Search for the cell housing the specified text and yield its [X, Y] center coordinate. 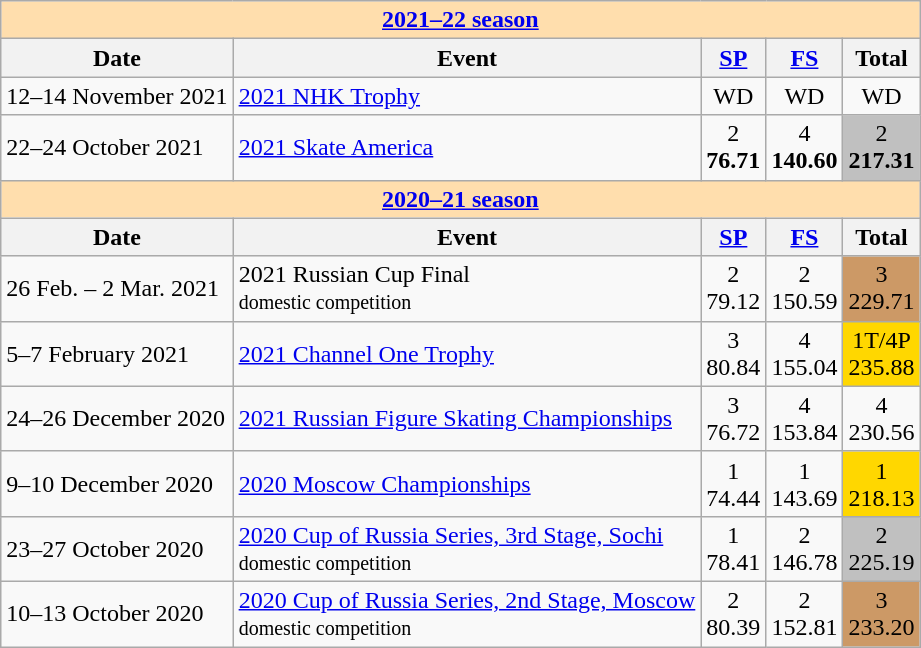
2 152.81 [804, 614]
24–26 December 2020 [117, 418]
4 155.04 [804, 354]
3 80.84 [734, 354]
2021 Skate America [467, 148]
4 140.60 [804, 148]
12–14 November 2021 [117, 96]
2020 Moscow Championships [467, 484]
1 143.69 [804, 484]
2 217.31 [882, 148]
1 74.44 [734, 484]
3 76.72 [734, 418]
2020–21 season [460, 199]
4 230.56 [882, 418]
23–27 October 2020 [117, 548]
5–7 February 2021 [117, 354]
1 218.13 [882, 484]
22–24 October 2021 [117, 148]
2020 Cup of Russia Series, 2nd Stage, Moscow domestic competition [467, 614]
2 76.71 [734, 148]
2021 Channel One Trophy [467, 354]
2 225.19 [882, 548]
3 229.71 [882, 288]
26 Feb. – 2 Mar. 2021 [117, 288]
2021 Russian Figure Skating Championships [467, 418]
2021 Russian Cup Final domestic competition [467, 288]
2 79.12 [734, 288]
4 153.84 [804, 418]
2020 Cup of Russia Series, 3rd Stage, Sochi domestic competition [467, 548]
1 78.41 [734, 548]
3 233.20 [882, 614]
10–13 October 2020 [117, 614]
2 150.59 [804, 288]
2 80.39 [734, 614]
9–10 December 2020 [117, 484]
2 146.78 [804, 548]
1T/4P 235.88 [882, 354]
2021–22 season [460, 20]
2021 NHK Trophy [467, 96]
